From the cell containing the given text, extract its center point as (X, Y) coordinate. 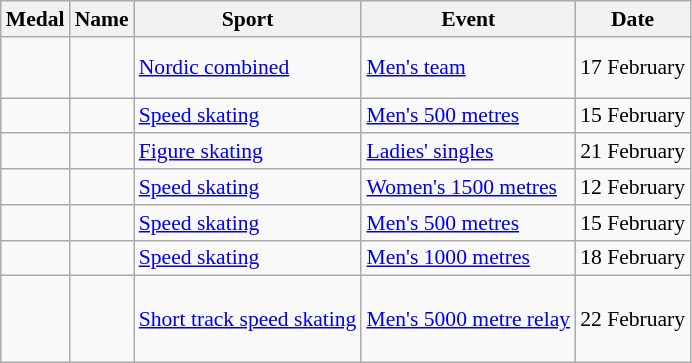
Name (102, 19)
Men's 5000 metre relay (468, 320)
22 February (632, 320)
12 February (632, 187)
Figure skating (248, 152)
Men's 1000 metres (468, 258)
Women's 1500 metres (468, 187)
Short track speed skating (248, 320)
Sport (248, 19)
17 February (632, 68)
21 February (632, 152)
Men's team (468, 68)
18 February (632, 258)
Ladies' singles (468, 152)
Date (632, 19)
Medal (36, 19)
Nordic combined (248, 68)
Event (468, 19)
